Detect which cell encompasses the target text, then output its [x, y] center coordinate. 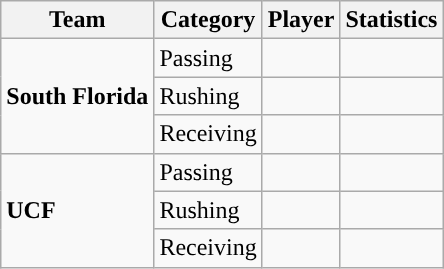
UCF [78, 210]
Statistics [392, 20]
Team [78, 20]
South Florida [78, 96]
Player [301, 20]
Category [208, 20]
